Return the [x, y] coordinate for the center point of the cell that contains the specified text.  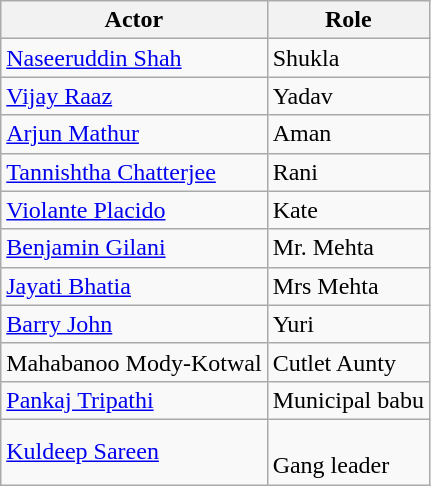
Arjun Mathur [134, 134]
Naseeruddin Shah [134, 58]
Pankaj Tripathi [134, 400]
Shukla [348, 58]
Vijay Raaz [134, 96]
Rani [348, 172]
Yadav [348, 96]
Jayati Bhatia [134, 286]
Cutlet Aunty [348, 362]
Violante Placido [134, 210]
Yuri [348, 324]
Aman [348, 134]
Benjamin Gilani [134, 248]
Mrs Mehta [348, 286]
Municipal babu [348, 400]
Role [348, 20]
Tannishtha Chatterjee [134, 172]
Gang leader [348, 452]
Actor [134, 20]
Kuldeep Sareen [134, 452]
Mahabanoo Mody-Kotwal [134, 362]
Kate [348, 210]
Barry John [134, 324]
Mr. Mehta [348, 248]
